Pinpoint the cell where the given text exists, returning its (X, Y) midpoint coordinate. 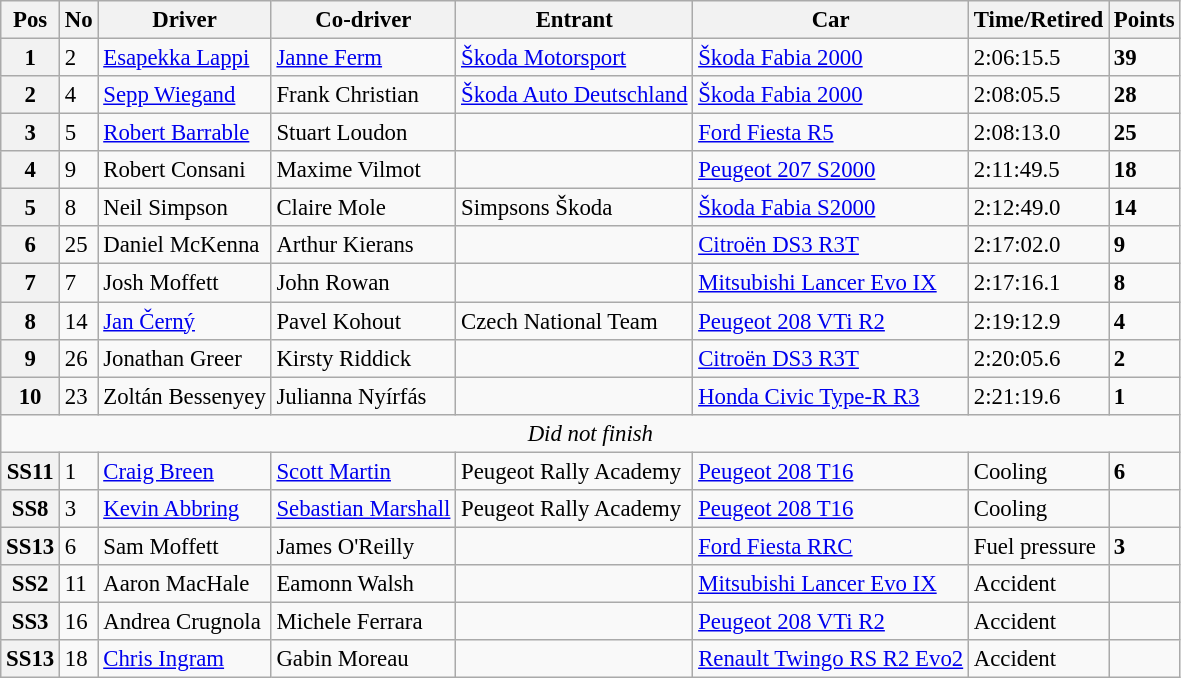
Sebastian Marshall (364, 509)
Neil Simpson (184, 208)
Simpsons Škoda (574, 208)
No (78, 20)
Daniel McKenna (184, 245)
2:17:16.1 (1038, 283)
Sepp Wiegand (184, 95)
11 (78, 584)
Peugeot 207 S2000 (831, 170)
2:20:05.6 (1038, 358)
Arthur Kierans (364, 245)
Sam Moffett (184, 546)
Jan Černý (184, 321)
Co-driver (364, 20)
Car (831, 20)
Andrea Crugnola (184, 621)
2:08:13.0 (1038, 133)
Frank Christian (364, 95)
Craig Breen (184, 471)
Stuart Loudon (364, 133)
Pos (30, 20)
James O'Reilly (364, 546)
Gabin Moreau (364, 659)
Chris Ingram (184, 659)
Zoltán Bessenyey (184, 396)
Scott Martin (364, 471)
Robert Consani (184, 170)
SS3 (30, 621)
Kirsty Riddick (364, 358)
Renault Twingo RS R2 Evo2 (831, 659)
39 (1144, 58)
10 (30, 396)
Škoda Motorsport (574, 58)
Esapekka Lappi (184, 58)
Kevin Abbring (184, 509)
Janne Ferm (364, 58)
Driver (184, 20)
Aaron MacHale (184, 584)
2:06:15.5 (1038, 58)
Did not finish (590, 433)
28 (1144, 95)
16 (78, 621)
Ford Fiesta RRC (831, 546)
Julianna Nyírfás (364, 396)
Michele Ferrara (364, 621)
2:19:12.9 (1038, 321)
Škoda Auto Deutschland (574, 95)
Entrant (574, 20)
SS8 (30, 509)
Pavel Kohout (364, 321)
Time/Retired (1038, 20)
23 (78, 396)
John Rowan (364, 283)
2:08:05.5 (1038, 95)
Czech National Team (574, 321)
Claire Mole (364, 208)
2:21:19.6 (1038, 396)
Škoda Fabia S2000 (831, 208)
Jonathan Greer (184, 358)
Points (1144, 20)
SS11 (30, 471)
Ford Fiesta R5 (831, 133)
Maxime Vilmot (364, 170)
Eamonn Walsh (364, 584)
26 (78, 358)
Robert Barrable (184, 133)
SS2 (30, 584)
Honda Civic Type-R R3 (831, 396)
Fuel pressure (1038, 546)
Josh Moffett (184, 283)
2:12:49.0 (1038, 208)
2:17:02.0 (1038, 245)
2:11:49.5 (1038, 170)
